Determine the (X, Y) coordinate at the center of the cell enclosing the given text.  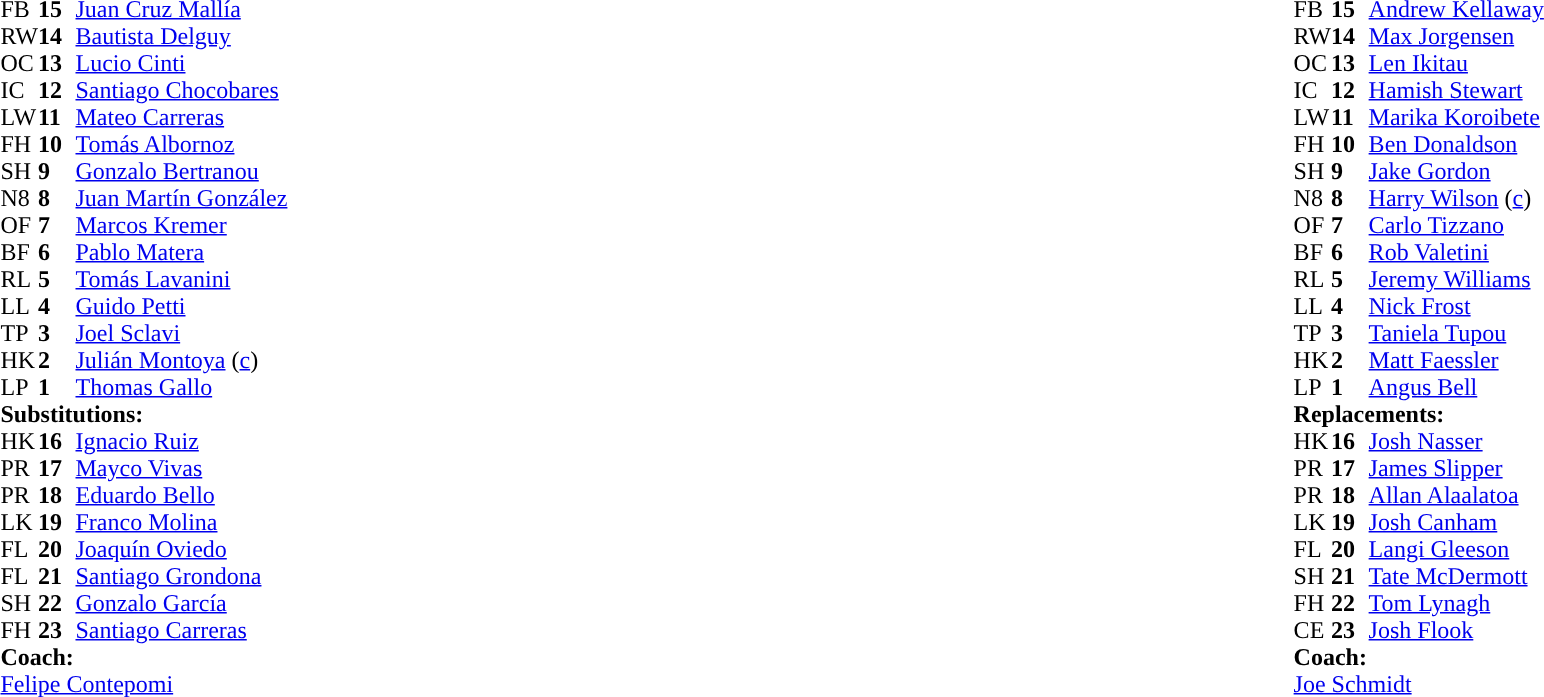
Matt Faessler (1456, 360)
Joaquín Oviedo (182, 550)
Nick Frost (1456, 306)
Santiago Chocobares (182, 90)
Substitutions: (144, 414)
Mateo Carreras (182, 118)
Thomas Gallo (182, 388)
Allan Alaalatoa (1456, 496)
Josh Nasser (1456, 442)
Gonzalo Bertranou (182, 172)
Jeremy Williams (1456, 280)
James Slipper (1456, 468)
Carlo Tizzano (1456, 226)
Max Jorgensen (1456, 36)
Replacements: (1419, 414)
Rob Valetini (1456, 252)
Harry Wilson (c) (1456, 198)
Juan Martín González (182, 198)
Guido Petti (182, 306)
Bautista Delguy (182, 36)
Tomás Albornoz (182, 144)
Mayco Vivas (182, 468)
Eduardo Bello (182, 496)
Ignacio Ruiz (182, 442)
Len Ikitau (1456, 64)
Tom Lynagh (1456, 604)
Langi Gleeson (1456, 550)
Josh Flook (1456, 630)
Felipe Contepomi (144, 684)
Joel Sclavi (182, 334)
Franco Molina (182, 522)
Ben Donaldson (1456, 144)
CE (1313, 630)
Tomás Lavanini (182, 280)
Angus Bell (1456, 388)
Marika Koroibete (1456, 118)
Tate McDermott (1456, 576)
Hamish Stewart (1456, 90)
Gonzalo García (182, 604)
Marcos Kremer (182, 226)
Josh Canham (1456, 522)
Pablo Matera (182, 252)
Lucio Cinti (182, 64)
Julián Montoya (c) (182, 360)
Jake Gordon (1456, 172)
Santiago Carreras (182, 630)
Joe Schmidt (1419, 684)
Santiago Grondona (182, 576)
Taniela Tupou (1456, 334)
